Identify which cell holds the provided text, then report its [x, y] central coordinate. 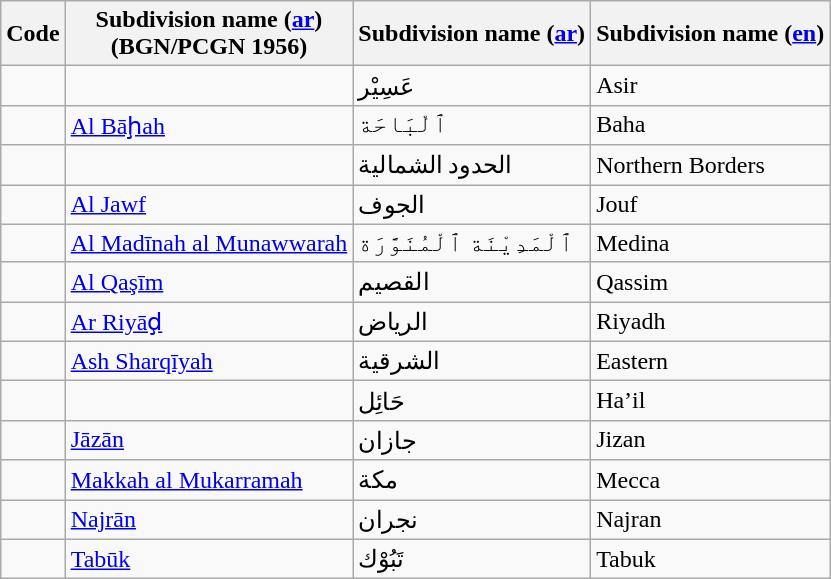
Medina [710, 243]
Jouf [710, 204]
Subdivision name (ar) [472, 34]
Tabuk [710, 559]
الحدود الشمالية [472, 165]
Makkah al Mukarramah [209, 480]
الجوف [472, 204]
ٱلْمَدِيْنَة ٱلْمُنَوَّرَة [472, 243]
ٱلْبَاحَة [472, 125]
Eastern [710, 361]
الرياض [472, 322]
Ha’il [710, 401]
Baha [710, 125]
Asir [710, 86]
Mecca [710, 480]
حَائِل [472, 401]
Jāzān [209, 440]
القصيم [472, 282]
جازان [472, 440]
Najran [710, 520]
Riyadh [710, 322]
Al Qaşīm [209, 282]
Al Bāḩah [209, 125]
Al Jawf [209, 204]
Qassim [710, 282]
Najrān [209, 520]
نجران [472, 520]
عَسِيْر [472, 86]
Subdivision name (en) [710, 34]
Al Madīnah al Munawwarah [209, 243]
الشرقية [472, 361]
Ar Riyāḑ [209, 322]
مكة [472, 480]
تَبُوْك [472, 559]
Code [33, 34]
Ash Sharqīyah [209, 361]
Subdivision name (ar)(BGN/PCGN 1956) [209, 34]
Northern Borders [710, 165]
Jizan [710, 440]
Tabūk [209, 559]
